Search for the cell housing the specified text and yield its [X, Y] center coordinate. 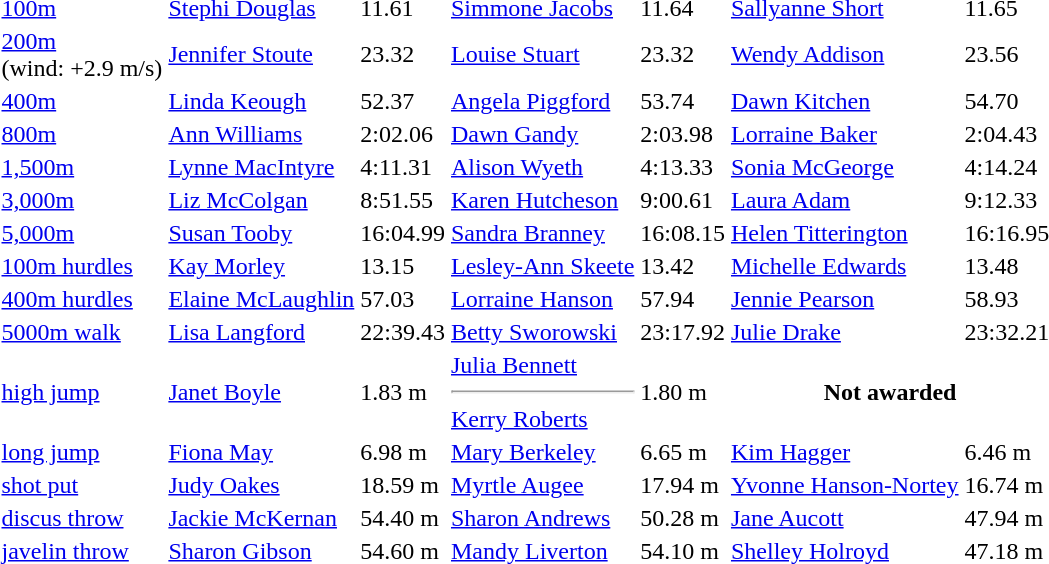
Louise Stuart [543, 54]
Sandra Branney [543, 233]
22:39.43 [403, 332]
17.94 m [683, 485]
Julie Drake [844, 332]
Angela Piggford [543, 101]
Kim Hagger [844, 452]
57.94 [683, 299]
Jennie Pearson [844, 299]
18.59 m [403, 485]
Lorraine Hanson [543, 299]
Sonia McGeorge [844, 167]
23:17.92 [683, 332]
Julia BennettKerry Roberts [543, 392]
Jane Aucott [844, 518]
Myrtle Augee [543, 485]
Judy Oakes [262, 485]
long jump [82, 452]
1.83 m [403, 392]
Michelle Edwards [844, 266]
50.28 m [683, 518]
400m hurdles [82, 299]
Alison Wyeth [543, 167]
Elaine McLaughlin [262, 299]
5,000m [82, 233]
800m [82, 134]
52.37 [403, 101]
Ann Williams [262, 134]
1,500m [82, 167]
Kay Morley [262, 266]
4:13.33 [683, 167]
Dawn Kitchen [844, 101]
Lynne MacIntyre [262, 167]
100m hurdles [82, 266]
Dawn Gandy [543, 134]
Lorraine Baker [844, 134]
2:03.98 [683, 134]
Betty Sworowski [543, 332]
Janet Boyle [262, 392]
Liz McColgan [262, 200]
16:04.99 [403, 233]
3,000m [82, 200]
Karen Hutcheson [543, 200]
Fiona May [262, 452]
13.15 [403, 266]
Jackie McKernan [262, 518]
Linda Keough [262, 101]
6.65 m [683, 452]
9:00.61 [683, 200]
16:08.15 [683, 233]
Mary Berkeley [543, 452]
5000m walk [82, 332]
4:11.31 [403, 167]
Helen Titterington [844, 233]
Lesley-Ann Skeete [543, 266]
Wendy Addison [844, 54]
2:02.06 [403, 134]
high jump [82, 392]
shot put [82, 485]
Sharon Andrews [543, 518]
Lisa Langford [262, 332]
Jennifer Stoute [262, 54]
1.80 m [683, 392]
discus throw [82, 518]
53.74 [683, 101]
400m [82, 101]
54.40 m [403, 518]
8:51.55 [403, 200]
Yvonne Hanson-Nortey [844, 485]
200m(wind: +2.9 m/s) [82, 54]
57.03 [403, 299]
6.98 m [403, 452]
Laura Adam [844, 200]
Susan Tooby [262, 233]
13.42 [683, 266]
